Capture the cell that displays the provided text and extract its (x, y) central coordinate. 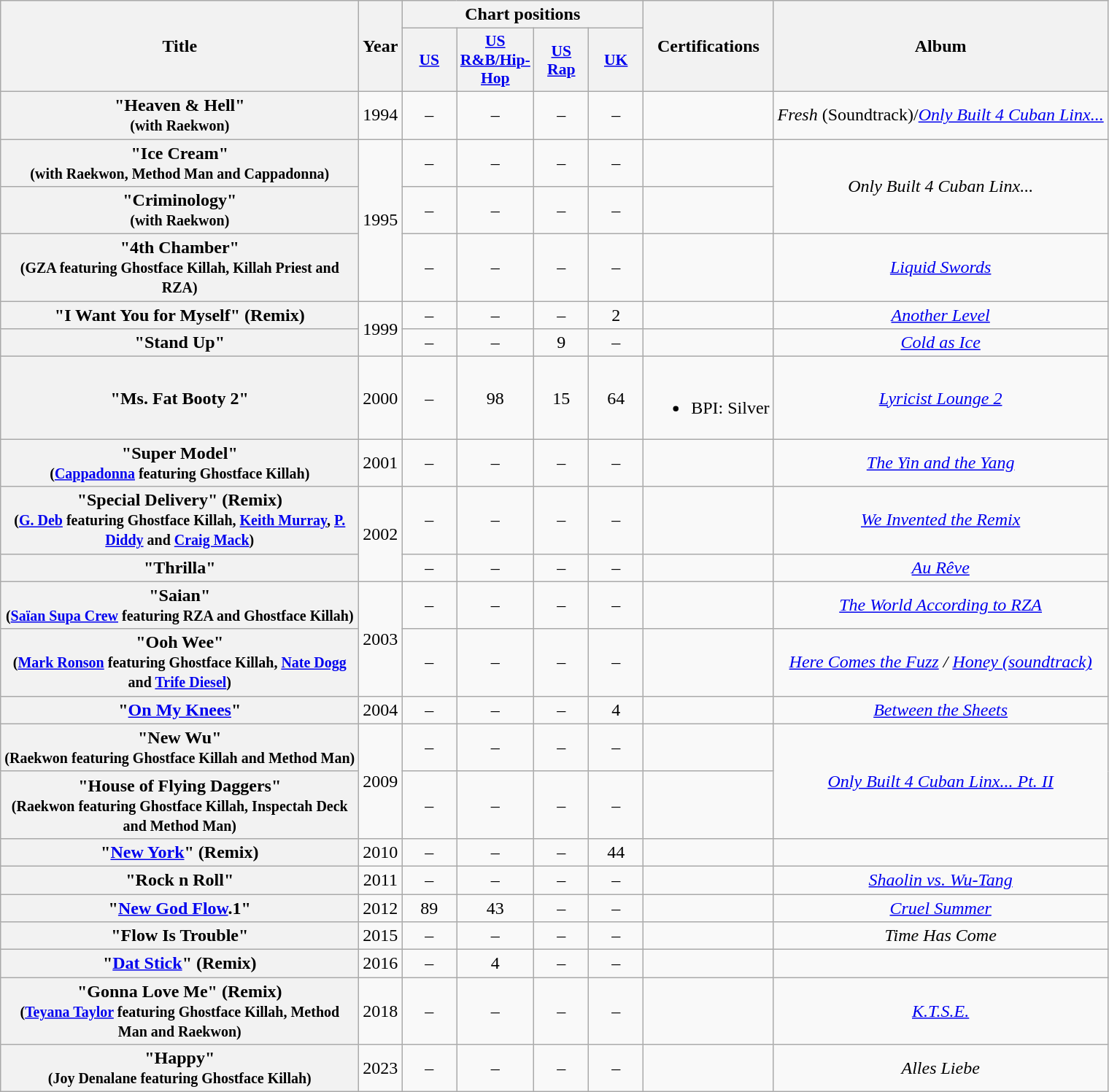
Only Built 4 Cuban Linx... (940, 186)
Fresh (Soundtrack)/Only Built 4 Cuban Linx... (940, 115)
9 (562, 343)
2003 (381, 639)
The World According to RZA (940, 605)
"I Want You for Myself" (Remix) (179, 315)
Cold as Ice (940, 343)
Here Comes the Fuzz / Honey (soundtrack) (940, 662)
UK (616, 60)
Only Built 4 Cuban Linx... Pt. II (940, 781)
Certifications (708, 47)
Cruel Summer (940, 908)
"Flow Is Trouble" (179, 936)
"Happy"(Joy Denalane featuring Ghostface Killah) (179, 1068)
Title (179, 47)
89 (429, 908)
US R&B/Hip-Hop (495, 60)
"New Wu"(Raekwon featuring Ghostface Killah and Method Man) (179, 747)
"Dat Stick" (Remix) (179, 964)
BPI: Silver (708, 398)
2000 (381, 398)
2011 (381, 880)
43 (495, 908)
2010 (381, 852)
2004 (381, 710)
"Ms. Fat Booty 2" (179, 398)
Between the Sheets (940, 710)
The Yin and the Yang (940, 462)
"Ooh Wee"(Mark Ronson featuring Ghostface Killah, Nate Dogg and Trife Diesel) (179, 662)
98 (495, 398)
US Rap (562, 60)
Another Level (940, 315)
Album (940, 47)
Chart positions (522, 15)
"Ice Cream"(with Raekwon, Method Man and Cappadonna) (179, 162)
Time Has Come (940, 936)
Year (381, 47)
1995 (381, 220)
"New God Flow.1" (179, 908)
"House of Flying Daggers"(Raekwon featuring Ghostface Killah, Inspectah Deck and Method Man) (179, 805)
"Saian"(Saïan Supa Crew featuring RZA and Ghostface Killah) (179, 605)
Au Rêve (940, 568)
"New York" (Remix) (179, 852)
2015 (381, 936)
2001 (381, 462)
We Invented the Remix (940, 520)
"Criminology"(with Raekwon) (179, 210)
1999 (381, 329)
"On My Knees" (179, 710)
Lyricist Lounge 2 (940, 398)
1994 (381, 115)
64 (616, 398)
15 (562, 398)
US (429, 60)
"Super Model"(Cappadonna featuring Ghostface Killah) (179, 462)
2023 (381, 1068)
2016 (381, 964)
Shaolin vs. Wu-Tang (940, 880)
2018 (381, 1011)
"Thrilla" (179, 568)
2012 (381, 908)
"4th Chamber"(GZA featuring Ghostface Killah, Killah Priest and RZA) (179, 268)
"Gonna Love Me" (Remix)(Teyana Taylor featuring Ghostface Killah, Method Man and Raekwon) (179, 1011)
"Rock n Roll" (179, 880)
2009 (381, 781)
44 (616, 852)
Alles Liebe (940, 1068)
"Special Delivery" (Remix)(G. Deb featuring Ghostface Killah, Keith Murray, P. Diddy and Craig Mack) (179, 520)
"Stand Up" (179, 343)
Liquid Swords (940, 268)
2 (616, 315)
K.T.S.E. (940, 1011)
2002 (381, 534)
"Heaven & Hell"(with Raekwon) (179, 115)
